Determine the [x, y] coordinate at the center of the cell enclosing the given text.  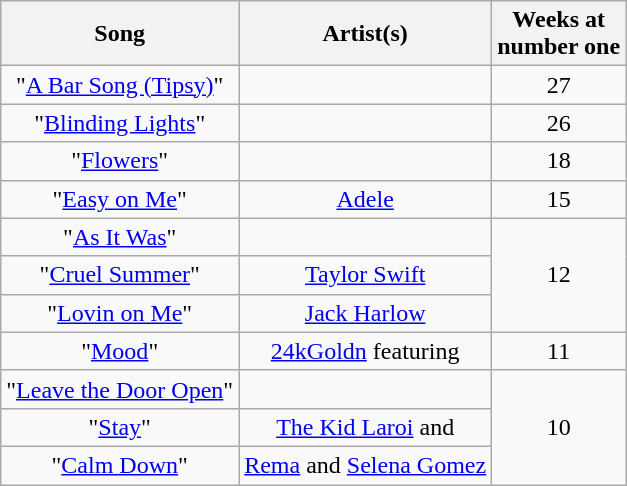
"Lovin on Me" [120, 313]
Song [120, 34]
12 [559, 275]
"Cruel Summer" [120, 275]
27 [559, 85]
15 [559, 199]
"Easy on Me" [120, 199]
"As It Was" [120, 237]
"Leave the Door Open" [120, 389]
The Kid Laroi and [366, 427]
26 [559, 123]
"A Bar Song (Tipsy)" [120, 85]
"Blinding Lights" [120, 123]
Artist(s) [366, 34]
"Flowers" [120, 161]
"Stay" [120, 427]
Weeks atnumber one [559, 34]
Rema and Selena Gomez [366, 465]
10 [559, 427]
Jack Harlow [366, 313]
Taylor Swift [366, 275]
Adele [366, 199]
"Mood" [120, 351]
24kGoldn featuring [366, 351]
18 [559, 161]
11 [559, 351]
"Calm Down" [120, 465]
